Find where the given text appears and provide that cell's center as (x, y) coordinate. 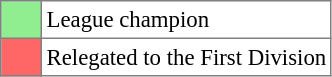
League champion (186, 20)
Relegated to the First Division (186, 57)
